Find where the given text appears and provide that cell's center as [X, Y] coordinate. 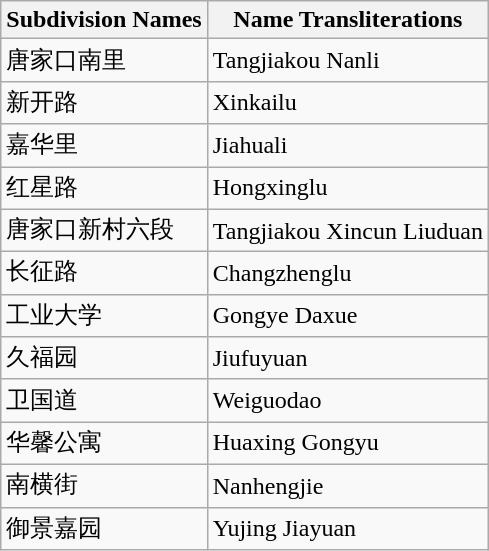
御景嘉园 [104, 528]
Jiahuali [348, 146]
唐家口新村六段 [104, 230]
卫国道 [104, 400]
Tangjiakou Xincun Liuduan [348, 230]
Yujing Jiayuan [348, 528]
新开路 [104, 102]
Xinkailu [348, 102]
南横街 [104, 486]
长征路 [104, 274]
华馨公寓 [104, 444]
工业大学 [104, 316]
Changzhenglu [348, 274]
Weiguodao [348, 400]
Tangjiakou Nanli [348, 60]
Nanhengjie [348, 486]
Subdivision Names [104, 20]
嘉华里 [104, 146]
Name Transliterations [348, 20]
久福园 [104, 358]
Huaxing Gongyu [348, 444]
红星路 [104, 188]
Gongye Daxue [348, 316]
Hongxinglu [348, 188]
唐家口南里 [104, 60]
Jiufuyuan [348, 358]
